Output the [X, Y] coordinate of the center of the cell containing the given text.  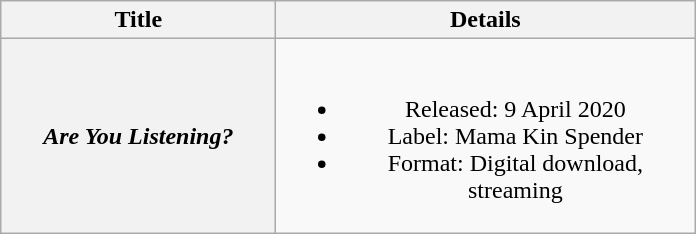
Title [138, 20]
Details [486, 20]
Are You Listening? [138, 136]
Released: 9 April 2020Label: Mama Kin SpenderFormat: Digital download, streaming [486, 136]
